Extract the [x, y] coordinate from the center of the cell holding the provided text.  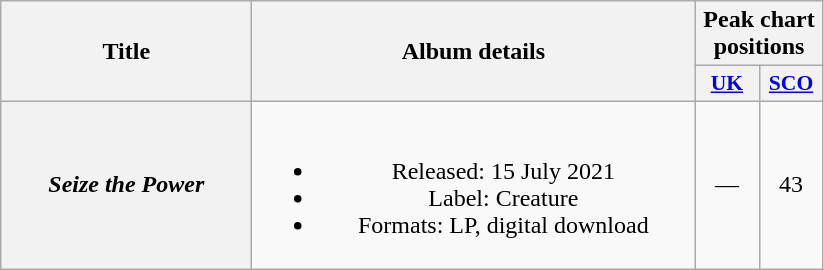
Peak chart positions [759, 34]
Released: 15 July 2021Label: CreatureFormats: LP, digital download [474, 184]
Title [126, 52]
SCO [791, 84]
Album details [474, 52]
43 [791, 184]
— [727, 184]
UK [727, 84]
Seize the Power [126, 184]
